Extract the (X, Y) coordinate from the center of the cell holding the provided text.  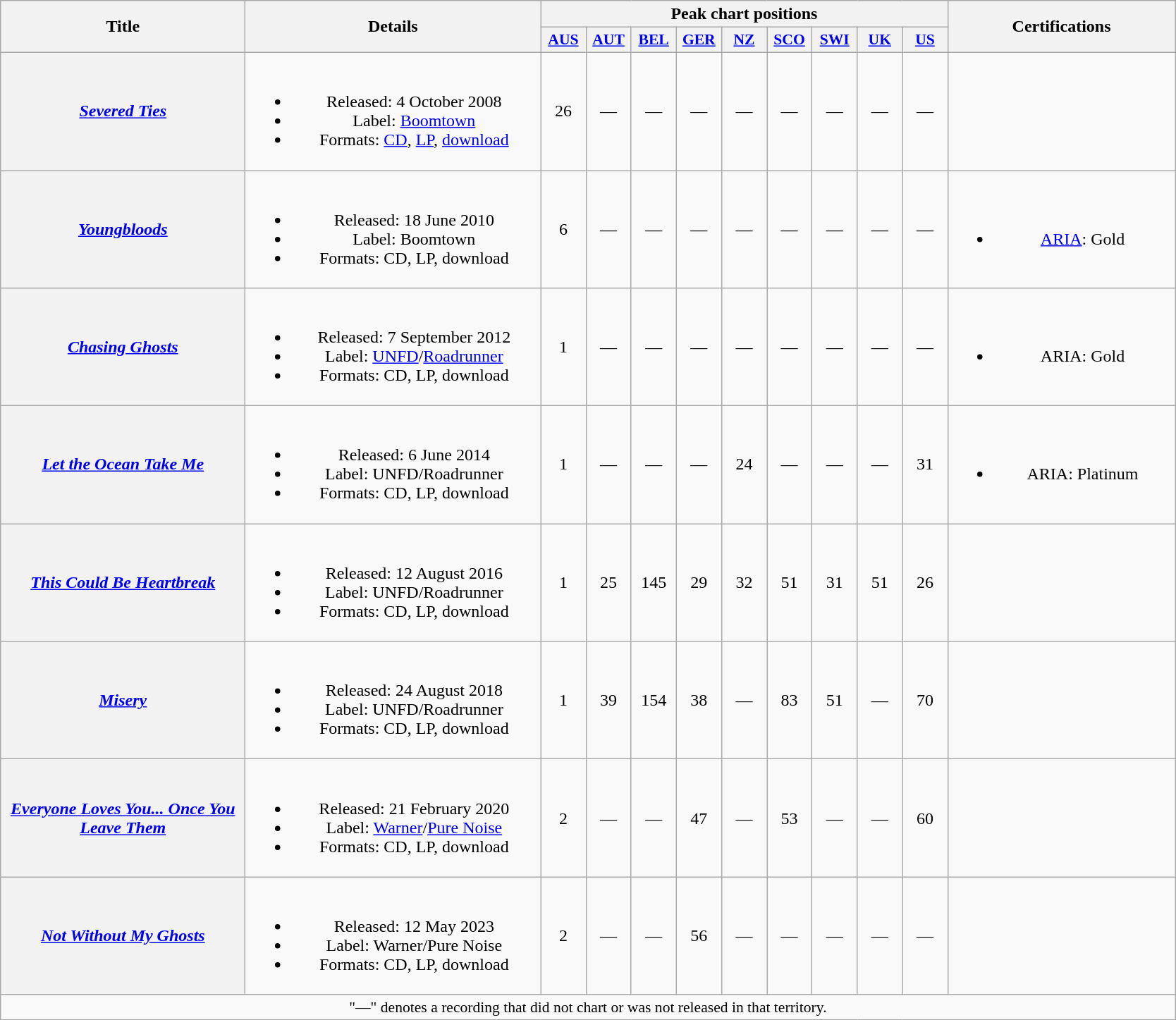
Chasing Ghosts (123, 347)
Certifications (1062, 27)
Title (123, 27)
This Could Be Heartbreak (123, 582)
145 (654, 582)
60 (925, 818)
6 (563, 230)
Peak chart positions (745, 14)
Released: 7 September 2012Label: UNFD/RoadrunnerFormats: CD, LP, download (393, 347)
47 (699, 818)
Let the Ocean Take Me (123, 465)
US (925, 40)
Everyone Loves You... Once You Leave Them (123, 818)
Misery (123, 701)
Released: 21 February 2020Label: Warner/Pure NoiseFormats: CD, LP, download (393, 818)
24 (744, 465)
Not Without My Ghosts (123, 936)
UK (880, 40)
29 (699, 582)
Released: 12 August 2016Label: UNFD/RoadrunnerFormats: CD, LP, download (393, 582)
56 (699, 936)
83 (790, 701)
154 (654, 701)
"—" denotes a recording that did not chart or was not released in that territory. (588, 1007)
25 (608, 582)
Released: 18 June 2010Label: BoomtownFormats: CD, LP, download (393, 230)
32 (744, 582)
53 (790, 818)
SWI (835, 40)
38 (699, 701)
Details (393, 27)
AUS (563, 40)
Released: 4 October 2008Label: BoomtownFormats: CD, LP, download (393, 111)
Released: 24 August 2018Label: UNFD/RoadrunnerFormats: CD, LP, download (393, 701)
GER (699, 40)
BEL (654, 40)
AUT (608, 40)
Youngbloods (123, 230)
39 (608, 701)
Released: 6 June 2014Label: UNFD/RoadrunnerFormats: CD, LP, download (393, 465)
Severed Ties (123, 111)
SCO (790, 40)
NZ (744, 40)
70 (925, 701)
ARIA: Platinum (1062, 465)
Released: 12 May 2023Label: Warner/Pure NoiseFormats: CD, LP, download (393, 936)
